Return the (x, y) coordinate for the center point of the cell that contains the specified text.  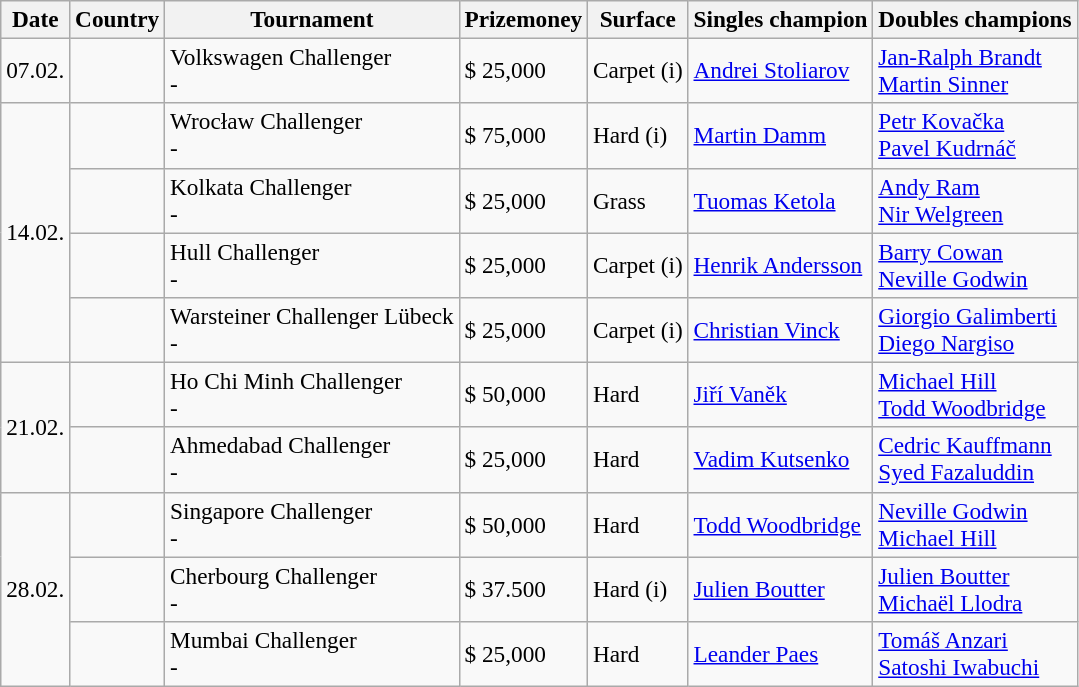
Henrik Andersson (780, 264)
Wrocław Challenger - (312, 136)
Hull Challenger - (312, 264)
Ahmedabad Challenger - (312, 460)
Julien Boutter Michaël Llodra (975, 588)
Jiří Vaněk (780, 394)
Kolkata Challenger - (312, 200)
Martin Damm (780, 136)
14.02. (36, 232)
Date (36, 19)
Surface (638, 19)
Neville Godwin Michael Hill (975, 524)
Andrei Stoliarov (780, 70)
Barry Cowan Neville Godwin (975, 264)
Country (118, 19)
Giorgio Galimberti Diego Nargiso (975, 330)
Cherbourg Challenger - (312, 588)
Petr Kovačka Pavel Kudrnáč (975, 136)
$ 75,000 (523, 136)
Doubles champions (975, 19)
Christian Vinck (780, 330)
Grass (638, 200)
Singles champion (780, 19)
Cedric Kauffmann Syed Fazaluddin (975, 460)
Leander Paes (780, 654)
21.02. (36, 427)
Jan-Ralph Brandt Martin Sinner (975, 70)
Tuomas Ketola (780, 200)
Julien Boutter (780, 588)
Vadim Kutsenko (780, 460)
Mumbai Challenger - (312, 654)
Volkswagen Challenger - (312, 70)
$ 37.500 (523, 588)
Andy Ram Nir Welgreen (975, 200)
Todd Woodbridge (780, 524)
28.02. (36, 589)
Ho Chi Minh Challenger - (312, 394)
Singapore Challenger - (312, 524)
Tomáš Anzari Satoshi Iwabuchi (975, 654)
Tournament (312, 19)
Warsteiner Challenger Lübeck - (312, 330)
Prizemoney (523, 19)
07.02. (36, 70)
Michael Hill Todd Woodbridge (975, 394)
